Return (x, y) of the center of cell containing provided text 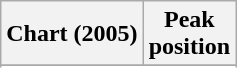
Chart (2005) (72, 34)
Peakposition (189, 34)
